Scan for the cell matching the given text and deliver its [X, Y] coordinate at center. 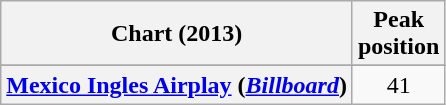
Mexico Ingles Airplay (Billboard) [177, 85]
Chart (2013) [177, 34]
Peakposition [398, 34]
41 [398, 85]
